Return [X, Y] of the center of cell containing provided text 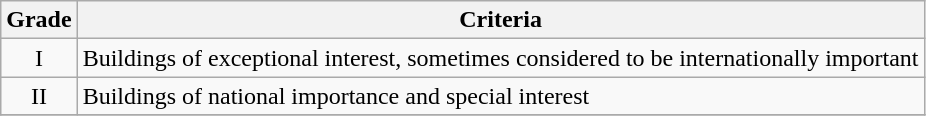
Buildings of national importance and special interest [500, 96]
Buildings of exceptional interest, sometimes considered to be internationally important [500, 58]
I [39, 58]
Grade [39, 20]
Criteria [500, 20]
II [39, 96]
